Detect which cell encompasses the target text, then output its [X, Y] center coordinate. 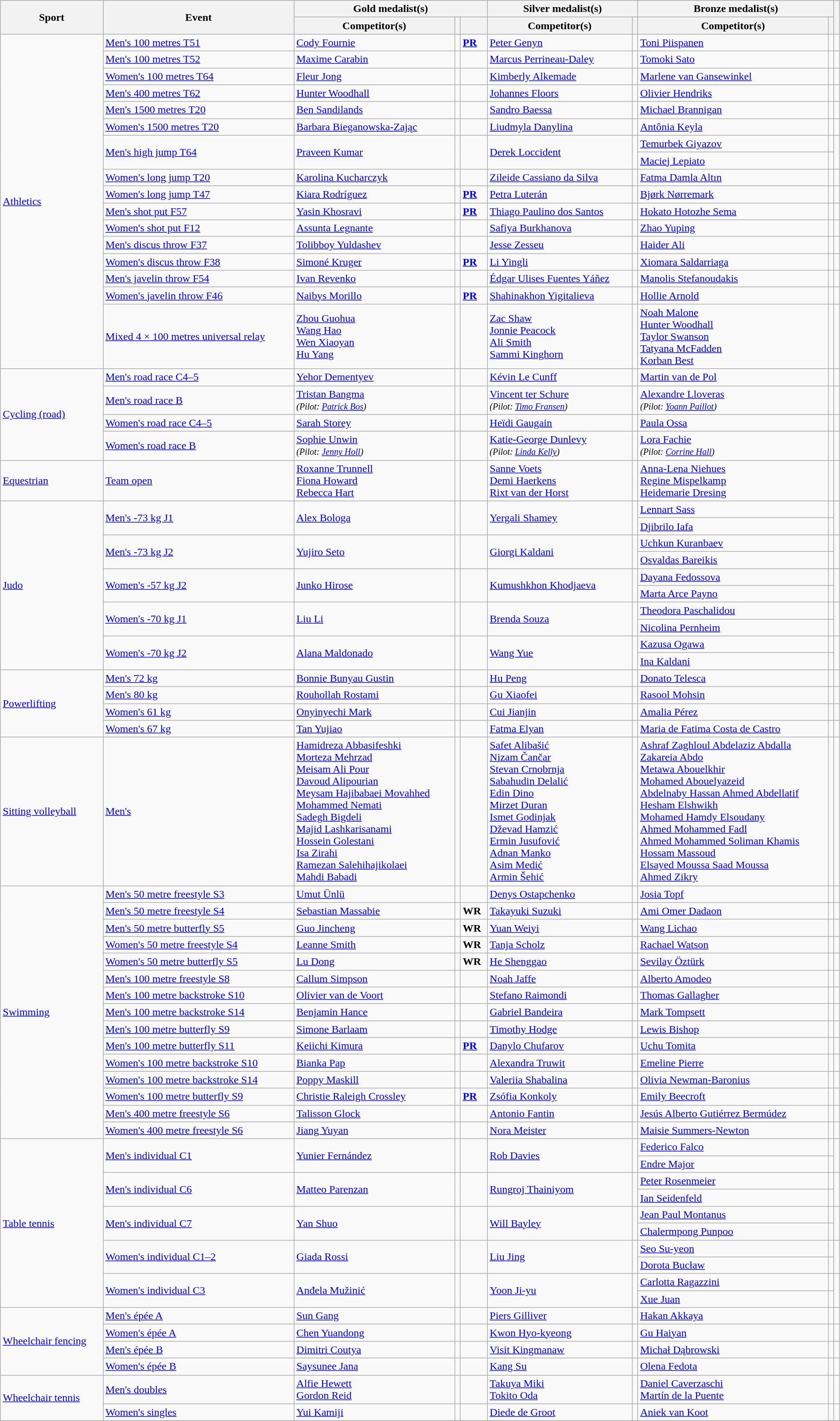
Olivier Hendriks [733, 93]
Wang Lichao [733, 928]
Jean Paul Montanus [733, 1214]
Kiara Rodríguez [375, 194]
Alex Bologa [375, 518]
Matteo Parenzan [375, 1189]
Alana Maldonado [375, 653]
Jesse Zesseu [560, 245]
Junko Hirose [375, 585]
Jesús Alberto Gutiérrez Bermúdez [733, 1113]
Chen Yuandong [375, 1333]
Poppy Maskill [375, 1080]
Ian Seidenfeld [733, 1198]
Maisie Summers-Newton [733, 1130]
Nora Meister [560, 1130]
Callum Simpson [375, 978]
Stefano Raimondi [560, 995]
Giorgi Kaldani [560, 551]
Talisson Glock [375, 1113]
Dorota Bucław [733, 1265]
Haider Ali [733, 245]
Women's -57 kg J2 [198, 585]
Jiang Yuyan [375, 1130]
Kazusa Ogawa [733, 644]
Antônia Keyla [733, 127]
Shahinakhon Yigitalieva [560, 296]
Takayuki Suzuki [560, 911]
Bianka Pap [375, 1063]
Men's high jump T64 [198, 152]
Danylo Chufarov [560, 1046]
Derek Loccident [560, 152]
Thomas Gallagher [733, 995]
Denys Ostapchenko [560, 894]
Gold medalist(s) [391, 9]
Alexandre Lloveras(Pilot: Yoann Paillot) [733, 400]
Martin van de Pol [733, 377]
Men's 100 metre backstroke S14 [198, 1012]
Maxime Carabin [375, 59]
Hakan Akkaya [733, 1316]
Will Bayley [560, 1223]
Tomoki Sato [733, 59]
Zhao Yuping [733, 228]
Dimitri Coutya [375, 1350]
Men's javelin throw F54 [198, 279]
Maria de Fatima Costa de Castro [733, 729]
Emily Beecroft [733, 1097]
Sevilay Öztürk [733, 961]
Rungroj Thainiyom [560, 1189]
Osvaldas Bareikis [733, 560]
Hokato Hotozhe Sema [733, 211]
Hu Peng [560, 678]
Rouhollah Rostami [375, 695]
Xue Juan [733, 1299]
Sanne VoetsDemi HaerkensRixt van der Horst [560, 480]
Brenda Souza [560, 619]
Men's 72 kg [198, 678]
Judo [52, 585]
Liu Jing [560, 1257]
Men's discus throw F37 [198, 245]
Tristan Bangma(Pilot: Patrick Bos) [375, 400]
Men's shot put F57 [198, 211]
Toni Piispanen [733, 43]
Saysunee Jana [375, 1366]
Fatma Damla Altın [733, 177]
Men's road race B [198, 400]
Benjamin Hance [375, 1012]
Zac ShawJonnie PeacockAli SmithSammi Kinghorn [560, 336]
Maciej Lepiato [733, 160]
Katie-George Dunlevy(Pilot: Linda Kelly) [560, 446]
Takuya MikiTokito Oda [560, 1389]
Yan Shuo [375, 1223]
Yuan Weiyi [560, 928]
Simoné Kruger [375, 262]
Women's 100 metre backstroke S14 [198, 1080]
Zhou GuohuaWang HaoWen XiaoyanHu Yang [375, 336]
Johannes Floors [560, 93]
Men's [198, 811]
Athletics [52, 201]
Yunier Fernández [375, 1156]
Men's 100 metre backstroke S10 [198, 995]
Table tennis [52, 1223]
Nicolina Pernheim [733, 628]
Federico Falco [733, 1147]
Kimberly Alkemade [560, 76]
Marta Arce Payno [733, 594]
Sandro Baessa [560, 110]
Kévin Le Cunff [560, 377]
Kang Su [560, 1366]
Fleur Jong [375, 76]
Ivan Revenko [375, 279]
Kwon Hyo-kyeong [560, 1333]
Lewis Bishop [733, 1029]
Yasin Khosravi [375, 211]
Fatma Elyan [560, 729]
Leanne Smith [375, 945]
Women's road race B [198, 446]
Men's individual C1 [198, 1156]
Men's individual C6 [198, 1189]
Yergali Shamey [560, 518]
Women's shot put F12 [198, 228]
Cycling (road) [52, 414]
Djibrilo Iafa [733, 526]
Uchu Tomita [733, 1046]
Ami Omer Dadaon [733, 911]
Yujiro Seto [375, 551]
Liu Li [375, 619]
Cody Fournie [375, 43]
Lennart Sass [733, 509]
Kumushkhon Khodjaeva [560, 585]
Sitting volleyball [52, 811]
Zsófia Konkoly [560, 1097]
Olivia Newman-Baronius [733, 1080]
Alexandra Truwit [560, 1063]
Men's road race C4–5 [198, 377]
Zileide Cassiano da Silva [560, 177]
Men's 400 metre freestyle S6 [198, 1113]
Women's 50 metre butterfly S5 [198, 961]
Men's -73 kg J2 [198, 551]
Women's discus throw F38 [198, 262]
Bonnie Bunyau Gustin [375, 678]
Anđela Mužinić [375, 1291]
Wang Yue [560, 653]
Piers Gilliver [560, 1316]
Women's individual C1–2 [198, 1257]
Visit Kingmanaw [560, 1350]
Valeriia Shabalina [560, 1080]
Powerlifting [52, 703]
Alberto Amodeo [733, 978]
Michael Brannigan [733, 110]
Naibys Morillo [375, 296]
Tan Yujiao [375, 729]
Men's doubles [198, 1389]
Carlotta Ragazzini [733, 1282]
Women's 100 metres T64 [198, 76]
Women's 1500 metres T20 [198, 127]
Women's -70 kg J1 [198, 619]
Wheelchair fencing [52, 1341]
Uchkun Kuranbaev [733, 543]
Michał Dąbrowski [733, 1350]
Wheelchair tennis [52, 1398]
Paula Ossa [733, 423]
Assunta Legnante [375, 228]
Hunter Woodhall [375, 93]
Team open [198, 480]
Women's individual C3 [198, 1291]
Anna-Lena NiehuesRegine MispelkampHeidemarie Dresing [733, 480]
Barbara Bieganowska-Zając [375, 127]
Men's épée B [198, 1350]
Event [198, 17]
Josia Topf [733, 894]
Endre Major [733, 1164]
Rob Davies [560, 1156]
Praveen Kumar [375, 152]
Safiya Burkhanova [560, 228]
Men's 50 metre freestyle S4 [198, 911]
Women's javelin throw F46 [198, 296]
Equestrian [52, 480]
Daniel CaverzaschiMartín de la Puente [733, 1389]
Timothy Hodge [560, 1029]
Men's 1500 metres T20 [198, 110]
Rachael Watson [733, 945]
Diede de Groot [560, 1412]
Lu Dong [375, 961]
Swimming [52, 1012]
Silver medalist(s) [563, 9]
Gabriel Bandeira [560, 1012]
Men's 50 metre butterfly S5 [198, 928]
Women's road race C4–5 [198, 423]
Men's individual C7 [198, 1223]
Manolis Stefanoudakis [733, 279]
Men's 100 metres T52 [198, 59]
Simone Barlaam [375, 1029]
Ina Kaldani [733, 661]
Ben Sandilands [375, 110]
Men's 100 metre butterfly S9 [198, 1029]
Sebastian Massabie [375, 911]
Karolina Kucharczyk [375, 177]
Heïdi Gaugain [560, 423]
Women's 50 metre freestyle S4 [198, 945]
Women's 100 metre butterfly S9 [198, 1097]
Chalermpong Punpoo [733, 1231]
Olivier van de Voort [375, 995]
Theodora Paschalidou [733, 611]
Men's 100 metre butterfly S11 [198, 1046]
Men's 50 metre freestyle S3 [198, 894]
Marlene van Gansewinkel [733, 76]
Bronze medalist(s) [735, 9]
Women's singles [198, 1412]
Women's 61 kg [198, 712]
Seo Su-yeon [733, 1249]
Marcus Perrineau-Daley [560, 59]
Noah MaloneHunter WoodhallTaylor SwansonTatyana McFaddenKorban Best [733, 336]
Keiichi Kimura [375, 1046]
Xiomara Saldarriaga [733, 262]
Men's 100 metres T51 [198, 43]
Yehor Dementyev [375, 377]
Sport [52, 17]
Cui Jianjin [560, 712]
Women's -70 kg J2 [198, 653]
Vincent ter Schure(Pilot: Timo Fransen) [560, 400]
Sun Gang [375, 1316]
Gu Haiyan [733, 1333]
Women's 67 kg [198, 729]
Thiago Paulino dos Santos [560, 211]
Yui Kamiji [375, 1412]
Donato Telesca [733, 678]
Umut Ünlü [375, 894]
Mixed 4 × 100 metres universal relay [198, 336]
Bjørk Nørremark [733, 194]
Peter Genyn [560, 43]
Women's long jump T20 [198, 177]
Olena Fedota [733, 1366]
Women's long jump T47 [198, 194]
Temurbek Giyazov [733, 144]
Peter Rosenmeier [733, 1181]
Yoon Ji-yu [560, 1291]
Rasool Mohsin [733, 695]
Lora Fachie(Pilot: Corrine Hall) [733, 446]
Li Yingli [560, 262]
Hollie Arnold [733, 296]
Édgar Ulises Fuentes Yáñez [560, 279]
Sarah Storey [375, 423]
Noah Jaffe [560, 978]
Aniek van Koot [733, 1412]
Women's 100 metre backstroke S10 [198, 1063]
Petra Luterán [560, 194]
Alfie HewettGordon Reid [375, 1389]
Men's épée A [198, 1316]
Men's -73 kg J1 [198, 518]
Liudmyla Danylina [560, 127]
Sophie Unwin(Pilot: Jenny Holl) [375, 446]
Giada Rossi [375, 1257]
Dayana Fedossova [733, 577]
Women's 400 metre freestyle S6 [198, 1130]
He Shenggao [560, 961]
Men's 400 metres T62 [198, 93]
Guo Jincheng [375, 928]
Men's 80 kg [198, 695]
Mark Tompsett [733, 1012]
Onyinyechi Mark [375, 712]
Roxanne TrunnellFiona HowardRebecca Hart [375, 480]
Amalia Pérez [733, 712]
Christie Raleigh Crossley [375, 1097]
Men's 100 metre freestyle S8 [198, 978]
Women's épée A [198, 1333]
Tanja Scholz [560, 945]
Emeline Pierre [733, 1063]
Gu Xiaofei [560, 695]
Women's épée B [198, 1366]
Tolibboy Yuldashev [375, 245]
Antonio Fantin [560, 1113]
